Provide the [x, y] coordinate of the cell's center where the given text is located.  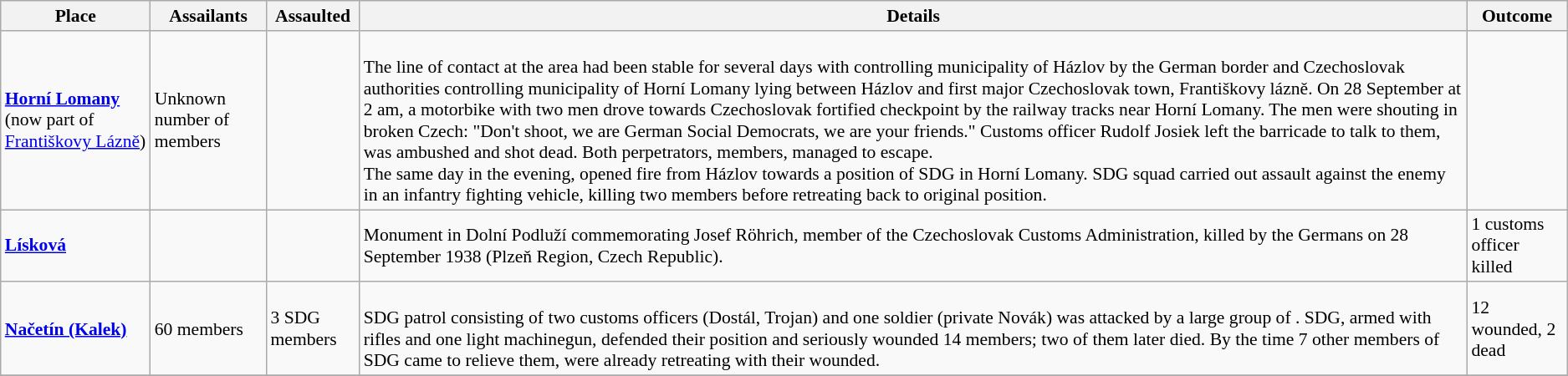
Outcome [1517, 16]
Place [75, 16]
1 customs officer killed [1517, 246]
3 SDG members [313, 329]
Details [913, 16]
Assaulted [313, 16]
Unknown number of members [209, 120]
Horní Lomany (now part of Františkovy Lázně) [75, 120]
12 wounded, 2 dead [1517, 329]
Assailants [209, 16]
60 members [209, 329]
Načetín (Kalek) [75, 329]
Lísková [75, 246]
